Search for the cell housing the specified text and yield its (X, Y) center coordinate. 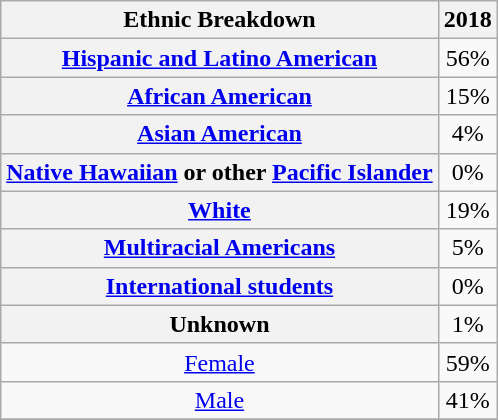
Asian American (220, 134)
Male (220, 400)
19% (468, 210)
4% (468, 134)
Female (220, 362)
White (220, 210)
5% (468, 248)
1% (468, 324)
African American (220, 96)
International students (220, 286)
56% (468, 58)
15% (468, 96)
2018 (468, 20)
59% (468, 362)
Ethnic Breakdown (220, 20)
Unknown (220, 324)
41% (468, 400)
Multiracial Americans (220, 248)
Hispanic and Latino American (220, 58)
Native Hawaiian or other Pacific Islander (220, 172)
